Detect which cell encompasses the target text, then output its [x, y] center coordinate. 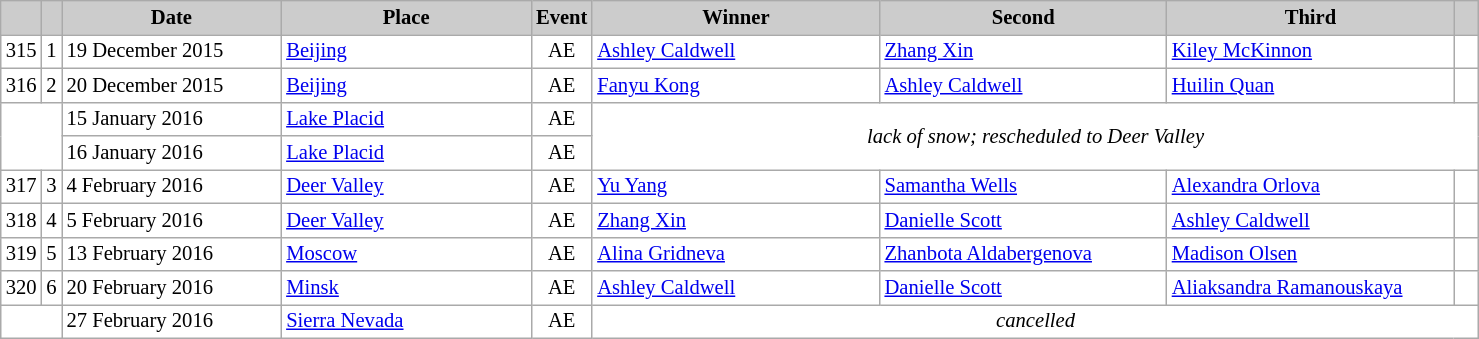
Moscow [406, 254]
1 [51, 51]
Winner [736, 17]
20 December 2015 [172, 85]
Zhanbota Aldabergenova [1024, 254]
Date [172, 17]
lack of snow; rescheduled to Deer Valley [1035, 136]
Second [1024, 17]
Yu Yang [736, 186]
5 February 2016 [172, 220]
Madison Olsen [1310, 254]
320 [22, 287]
319 [22, 254]
4 February 2016 [172, 186]
19 December 2015 [172, 51]
15 January 2016 [172, 119]
Third [1310, 17]
Samantha Wells [1024, 186]
Place [406, 17]
27 February 2016 [172, 321]
16 January 2016 [172, 153]
Huilin Quan [1310, 85]
3 [51, 186]
318 [22, 220]
315 [22, 51]
Fanyu Kong [736, 85]
6 [51, 287]
Kiley McKinnon [1310, 51]
5 [51, 254]
Sierra Nevada [406, 321]
20 February 2016 [172, 287]
Minsk [406, 287]
Alina Gridneva [736, 254]
4 [51, 220]
2 [51, 85]
Alexandra Orlova [1310, 186]
cancelled [1035, 321]
Aliaksandra Ramanouskaya [1310, 287]
Event [562, 17]
317 [22, 186]
13 February 2016 [172, 254]
316 [22, 85]
